Search for the cell housing the specified text and yield its (x, y) center coordinate. 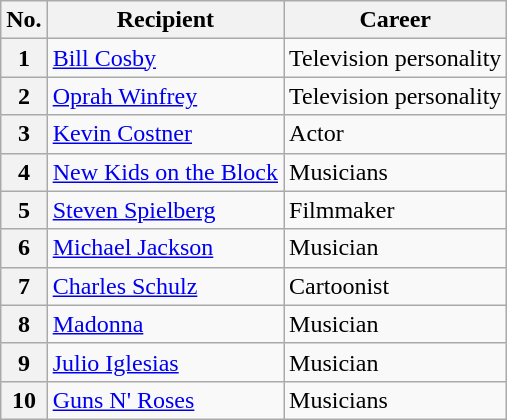
Career (396, 20)
No. (24, 20)
1 (24, 58)
New Kids on the Block (165, 172)
Guns N' Roses (165, 400)
Steven Spielberg (165, 210)
Bill Cosby (165, 58)
8 (24, 324)
Oprah Winfrey (165, 96)
Filmmaker (396, 210)
Cartoonist (396, 286)
Charles Schulz (165, 286)
3 (24, 134)
4 (24, 172)
Recipient (165, 20)
Madonna (165, 324)
Julio Iglesias (165, 362)
5 (24, 210)
6 (24, 248)
10 (24, 400)
Kevin Costner (165, 134)
Actor (396, 134)
9 (24, 362)
2 (24, 96)
Michael Jackson (165, 248)
7 (24, 286)
